Search for the cell housing the specified text and yield its (X, Y) center coordinate. 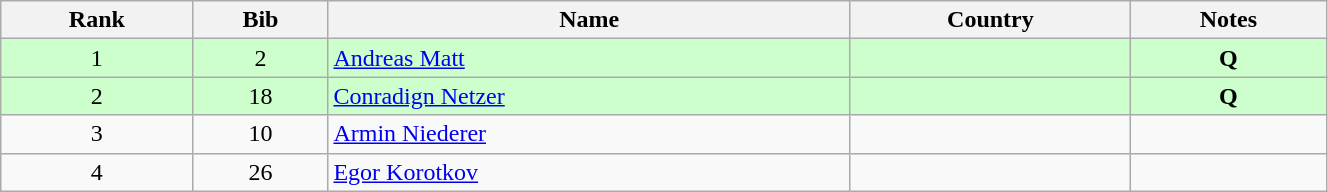
Bib (260, 20)
10 (260, 134)
26 (260, 172)
Rank (97, 20)
Egor Korotkov (589, 172)
4 (97, 172)
Country (990, 20)
Andreas Matt (589, 58)
1 (97, 58)
Conradign Netzer (589, 96)
Name (589, 20)
18 (260, 96)
Armin Niederer (589, 134)
Notes (1228, 20)
3 (97, 134)
